Locate the cell with the specified text and output its (X, Y) center coordinate. 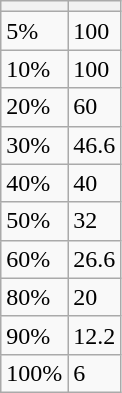
12.2 (94, 335)
32 (94, 221)
100% (34, 373)
26.6 (94, 259)
46.6 (94, 145)
50% (34, 221)
60% (34, 259)
80% (34, 297)
5% (34, 31)
90% (34, 335)
20 (94, 297)
40% (34, 183)
10% (34, 69)
6 (94, 373)
30% (34, 145)
20% (34, 107)
40 (94, 183)
60 (94, 107)
